Provide the [X, Y] coordinate of the cell's center where the given text is located.  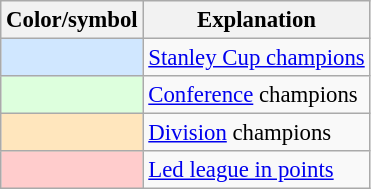
Conference champions [256, 95]
Led league in points [256, 170]
Color/symbol [72, 20]
Division champions [256, 133]
Stanley Cup champions [256, 58]
Explanation [256, 20]
